Scan for the cell matching the given text and deliver its (x, y) coordinate at center. 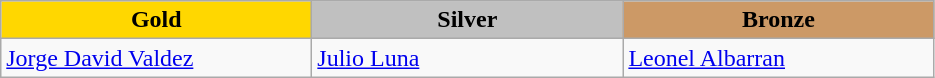
Julio Luna (468, 58)
Silver (468, 20)
Leonel Albarran (778, 58)
Jorge David Valdez (156, 58)
Gold (156, 20)
Bronze (778, 20)
